Determine the (X, Y) coordinate at the center of the cell enclosing the given text.  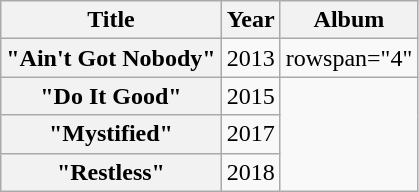
rowspan="4" (349, 58)
2017 (250, 134)
Title (111, 20)
2018 (250, 172)
Album (349, 20)
"Restless" (111, 172)
"Do It Good" (111, 96)
"Ain't Got Nobody" (111, 58)
"Mystified" (111, 134)
2013 (250, 58)
2015 (250, 96)
Year (250, 20)
